Scan for the cell matching the given text and deliver its (X, Y) coordinate at center. 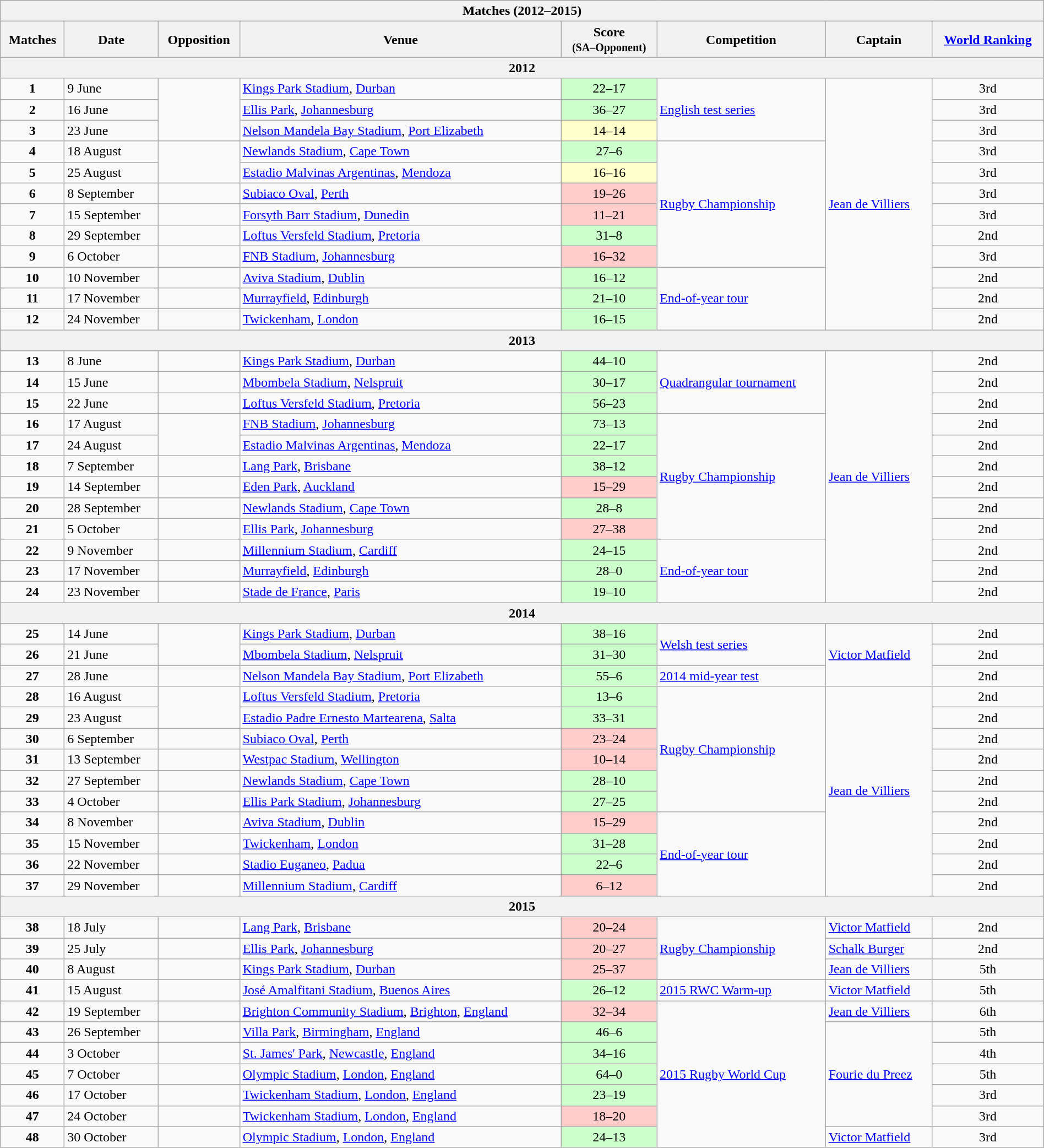
6 September (111, 739)
28 September (111, 508)
35 (32, 843)
32 (32, 781)
4th (988, 1053)
3 (32, 131)
2012 (522, 68)
27–6 (609, 151)
18 July (111, 927)
Brighton Community Stadium, Brighton, England (401, 1011)
St. James' Park, Newcastle, England (401, 1053)
11 (32, 299)
30–17 (609, 382)
English test series (741, 110)
8 November (111, 822)
8 September (111, 193)
4 October (111, 802)
24–15 (609, 550)
23 June (111, 131)
21 (32, 529)
19 (32, 487)
43 (32, 1032)
Quadrangular tournament (741, 382)
34–16 (609, 1053)
24 November (111, 320)
5 October (111, 529)
15 September (111, 214)
2 (32, 110)
38–16 (609, 634)
11–21 (609, 214)
34 (32, 822)
30 October (111, 1137)
4 (32, 151)
26–12 (609, 990)
18 August (111, 151)
18–20 (609, 1116)
Matches (2012–2015) (522, 11)
20–24 (609, 927)
22 November (111, 864)
2015 RWC Warm-up (741, 990)
73–13 (609, 424)
23–19 (609, 1095)
World Ranking (988, 40)
15 November (111, 843)
22 (32, 550)
38–12 (609, 466)
48 (32, 1137)
27 September (111, 781)
31 (32, 760)
23–24 (609, 739)
27–25 (609, 802)
21–10 (609, 299)
Venue (401, 40)
33–31 (609, 718)
36 (32, 864)
31–28 (609, 843)
16–15 (609, 320)
15 August (111, 990)
28 June (111, 676)
Matches (32, 40)
17 October (111, 1095)
24 (32, 592)
Captain (879, 40)
64–0 (609, 1074)
36–27 (609, 110)
23 August (111, 718)
19 September (111, 1011)
9 November (111, 550)
2015 (522, 906)
29 November (111, 885)
47 (32, 1116)
19–10 (609, 592)
31–8 (609, 235)
7 September (111, 466)
26 (32, 655)
6–12 (609, 885)
13 September (111, 760)
22 June (111, 403)
8 June (111, 361)
55–6 (609, 676)
20 (32, 508)
16 (32, 424)
2014 (522, 613)
Schalk Burger (879, 948)
5 (32, 172)
37 (32, 885)
27–38 (609, 529)
28–8 (609, 508)
14–14 (609, 131)
Villa Park, Birmingham, England (401, 1032)
56–23 (609, 403)
25–37 (609, 970)
7 October (111, 1074)
16 June (111, 110)
1 (32, 89)
José Amalfitani Stadium, Buenos Aires (401, 990)
26 September (111, 1032)
Eden Park, Auckland (401, 487)
10–14 (609, 760)
42 (32, 1011)
27 (32, 676)
Competition (741, 40)
16–12 (609, 277)
Estadio Padre Ernesto Martearena, Salta (401, 718)
24 August (111, 445)
2013 (522, 340)
6 (32, 193)
Fourie du Preez (879, 1074)
32–34 (609, 1011)
22–6 (609, 864)
2015 Rugby World Cup (741, 1074)
28–0 (609, 571)
12 (32, 320)
8 August (111, 970)
16 August (111, 697)
25 (32, 634)
31–30 (609, 655)
17 (32, 445)
24 October (111, 1116)
Score(SA–Opponent) (609, 40)
24–13 (609, 1137)
28 (32, 697)
16–16 (609, 172)
25 July (111, 948)
41 (32, 990)
Date (111, 40)
33 (32, 802)
44 (32, 1053)
Forsyth Barr Stadium, Dunedin (401, 214)
39 (32, 948)
40 (32, 970)
6 October (111, 256)
Stade de France, Paris (401, 592)
3 October (111, 1053)
9 June (111, 89)
44–10 (609, 361)
14 September (111, 487)
7 (32, 214)
9 (32, 256)
21 June (111, 655)
13–6 (609, 697)
Welsh test series (741, 645)
14 June (111, 634)
19–26 (609, 193)
30 (32, 739)
17 August (111, 424)
18 (32, 466)
45 (32, 1074)
10 (32, 277)
13 (32, 361)
14 (32, 382)
Westpac Stadium, Wellington (401, 760)
46 (32, 1095)
46–6 (609, 1032)
Ellis Park Stadium, Johannesburg (401, 802)
Opposition (199, 40)
15 (32, 403)
2014 mid-year test (741, 676)
23 November (111, 592)
23 (32, 571)
6th (988, 1011)
Stadio Euganeo, Padua (401, 864)
16–32 (609, 256)
28–10 (609, 781)
38 (32, 927)
8 (32, 235)
25 August (111, 172)
29 September (111, 235)
20–27 (609, 948)
29 (32, 718)
10 November (111, 277)
15 June (111, 382)
